Search for the cell housing the specified text and yield its [x, y] center coordinate. 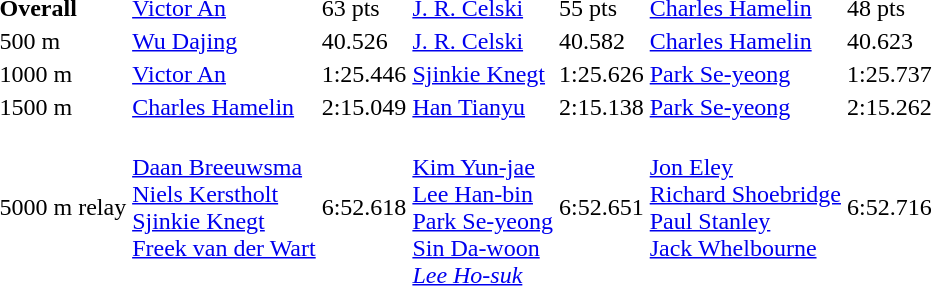
J. R. Celski [483, 41]
1:25.446 [364, 74]
Wu Dajing [224, 41]
1:25.626 [602, 74]
40.582 [602, 41]
Sjinkie Knegt [483, 74]
2:15.049 [364, 107]
Victor An [224, 74]
40.526 [364, 41]
2:15.138 [602, 107]
Han Tianyu [483, 107]
